Detect which cell encompasses the target text, then output its (x, y) center coordinate. 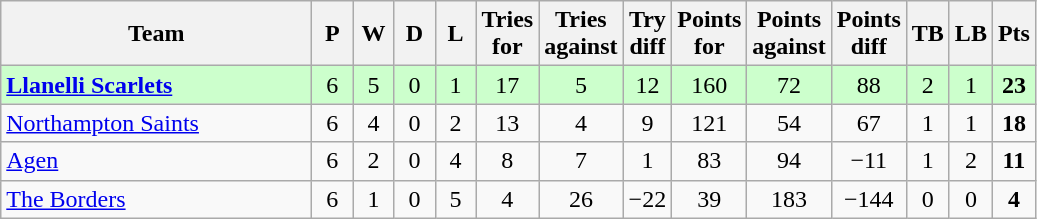
Try diff (648, 34)
Points for (710, 34)
39 (710, 199)
121 (710, 123)
7 (581, 161)
8 (508, 161)
183 (789, 199)
−22 (648, 199)
18 (1014, 123)
12 (648, 85)
26 (581, 199)
Tries against (581, 34)
Tries for (508, 34)
Llanelli Scarlets (156, 85)
Team (156, 34)
Points diff (868, 34)
L (456, 34)
160 (710, 85)
D (414, 34)
LB (970, 34)
P (332, 34)
−144 (868, 199)
9 (648, 123)
88 (868, 85)
Agen (156, 161)
Pts (1014, 34)
67 (868, 123)
11 (1014, 161)
The Borders (156, 199)
13 (508, 123)
94 (789, 161)
TB (928, 34)
W (374, 34)
72 (789, 85)
54 (789, 123)
−11 (868, 161)
23 (1014, 85)
17 (508, 85)
83 (710, 161)
Points against (789, 34)
Northampton Saints (156, 123)
